Extract the (X, Y) coordinate from the center of the cell holding the provided text.  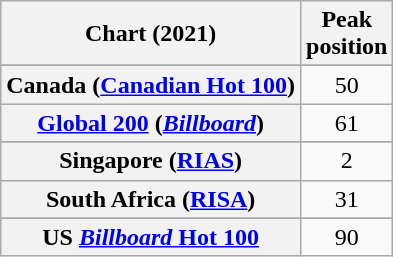
Peakposition (347, 34)
50 (347, 85)
90 (347, 237)
Chart (2021) (151, 34)
South Africa (RISA) (151, 199)
61 (347, 123)
31 (347, 199)
2 (347, 161)
Singapore (RIAS) (151, 161)
Global 200 (Billboard) (151, 123)
US Billboard Hot 100 (151, 237)
Canada (Canadian Hot 100) (151, 85)
